Detect which cell encompasses the target text, then output its [x, y] center coordinate. 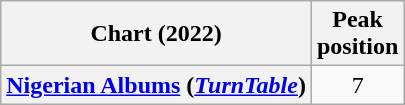
Peakposition [357, 34]
Nigerian Albums (TurnTable) [156, 85]
7 [357, 85]
Chart (2022) [156, 34]
